Output the (x, y) coordinate of the center of the cell containing the given text.  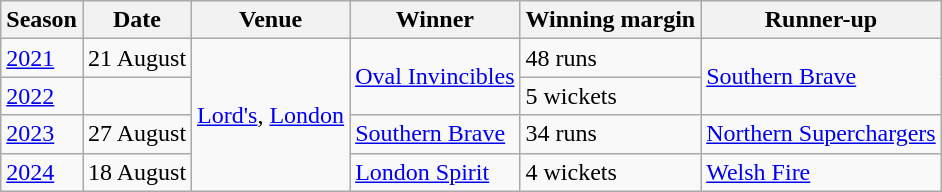
Winning margin (610, 20)
2024 (42, 172)
5 wickets (610, 96)
2021 (42, 58)
2022 (42, 96)
Lord's, London (271, 115)
Runner-up (822, 20)
Venue (271, 20)
Winner (435, 20)
2023 (42, 134)
48 runs (610, 58)
18 August (136, 172)
London Spirit (435, 172)
Northern Superchargers (822, 134)
Date (136, 20)
Oval Invincibles (435, 77)
21 August (136, 58)
4 wickets (610, 172)
27 August (136, 134)
Season (42, 20)
Welsh Fire (822, 172)
34 runs (610, 134)
